Pinpoint the cell where the given text exists, returning its [X, Y] midpoint coordinate. 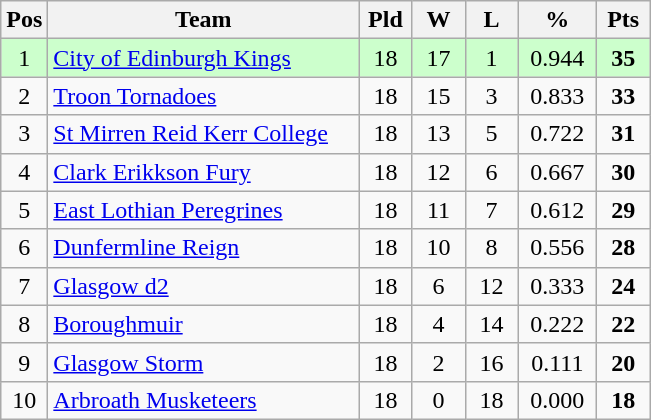
22 [624, 324]
0.944 [558, 58]
Troon Tornadoes [204, 96]
East Lothian Peregrines [204, 210]
0 [438, 400]
35 [624, 58]
0.222 [558, 324]
Clark Erikkson Fury [204, 172]
0.833 [558, 96]
14 [492, 324]
0.111 [558, 362]
0.722 [558, 134]
City of Edinburgh Kings [204, 58]
Boroughmuir [204, 324]
Arbroath Musketeers [204, 400]
24 [624, 286]
0.556 [558, 248]
13 [438, 134]
0.667 [558, 172]
L [492, 20]
15 [438, 96]
16 [492, 362]
Glasgow d2 [204, 286]
% [558, 20]
Pts [624, 20]
Dunfermline Reign [204, 248]
17 [438, 58]
9 [24, 362]
Pos [24, 20]
30 [624, 172]
0.000 [558, 400]
11 [438, 210]
Team [204, 20]
28 [624, 248]
20 [624, 362]
St Mirren Reid Kerr College [204, 134]
31 [624, 134]
W [438, 20]
0.612 [558, 210]
0.333 [558, 286]
33 [624, 96]
Pld [386, 20]
Glasgow Storm [204, 362]
29 [624, 210]
